Locate the cell with the specified text and output its [X, Y] center coordinate. 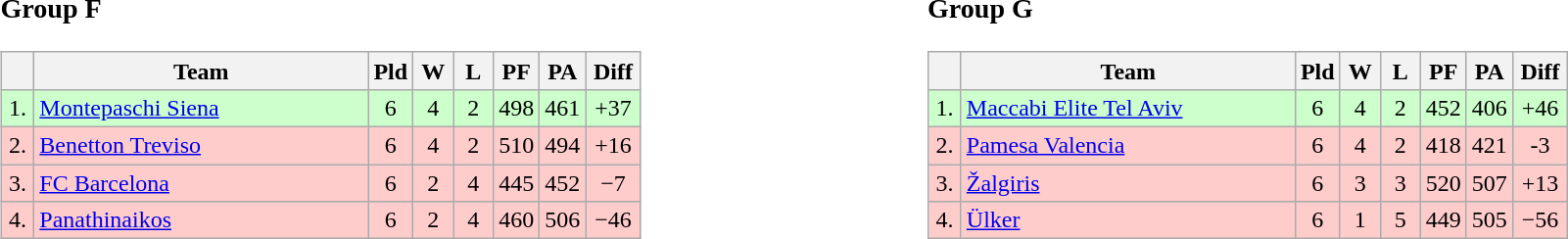
−46 [613, 220]
445 [517, 183]
461 [562, 108]
+13 [1540, 183]
Panathinaikos [202, 220]
−56 [1540, 220]
1 [1359, 220]
+37 [613, 108]
5 [1401, 220]
421 [1489, 146]
505 [1489, 220]
Pamesa Valencia [1128, 146]
460 [517, 220]
449 [1444, 220]
Maccabi Elite Tel Aviv [1128, 108]
506 [562, 220]
−7 [613, 183]
406 [1489, 108]
507 [1489, 183]
Ülker [1128, 220]
Žalgiris [1128, 183]
+16 [613, 146]
510 [517, 146]
FC Barcelona [202, 183]
418 [1444, 146]
520 [1444, 183]
-3 [1540, 146]
Montepaschi Siena [202, 108]
498 [517, 108]
+46 [1540, 108]
494 [562, 146]
Benetton Treviso [202, 146]
